From the cell containing the given text, extract its center point as (x, y) coordinate. 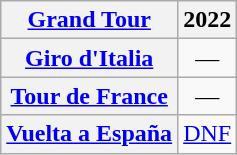
Vuelta a España (90, 134)
Grand Tour (90, 20)
Tour de France (90, 96)
DNF (208, 134)
2022 (208, 20)
Giro d'Italia (90, 58)
